Find where the given text appears and provide that cell's center as (x, y) coordinate. 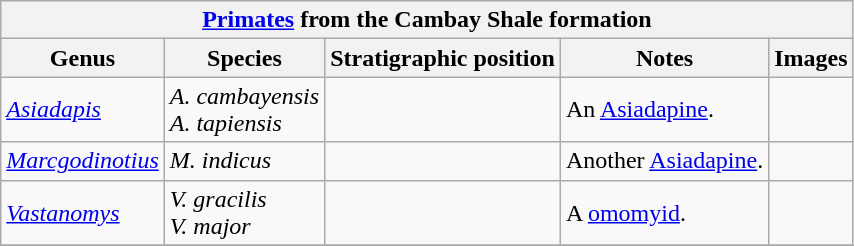
Marcgodinotius (83, 161)
Species (244, 58)
Images (811, 58)
M. indicus (244, 161)
A omomyid. (664, 212)
Notes (664, 58)
Stratigraphic position (443, 58)
An Asiadapine. (664, 110)
Primates from the Cambay Shale formation (427, 20)
Vastanomys (83, 212)
Genus (83, 58)
Asiadapis (83, 110)
A. cambayensis A. tapiensis (244, 110)
V. gracilisV. major (244, 212)
Another Asiadapine. (664, 161)
